For the text-containing cell, return its midpoint in (x, y) coordinate format. 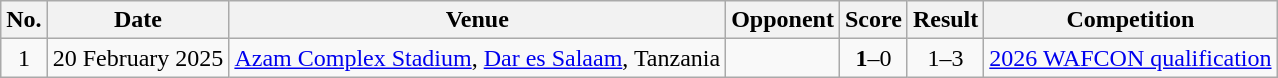
1–3 (945, 58)
20 February 2025 (138, 58)
1–0 (873, 58)
Venue (478, 20)
2026 WAFCON qualification (1130, 58)
Azam Complex Stadium, Dar es Salaam, Tanzania (478, 58)
No. (24, 20)
Competition (1130, 20)
Date (138, 20)
Result (945, 20)
1 (24, 58)
Score (873, 20)
Opponent (783, 20)
